Locate the cell with the specified text and output its (x, y) center coordinate. 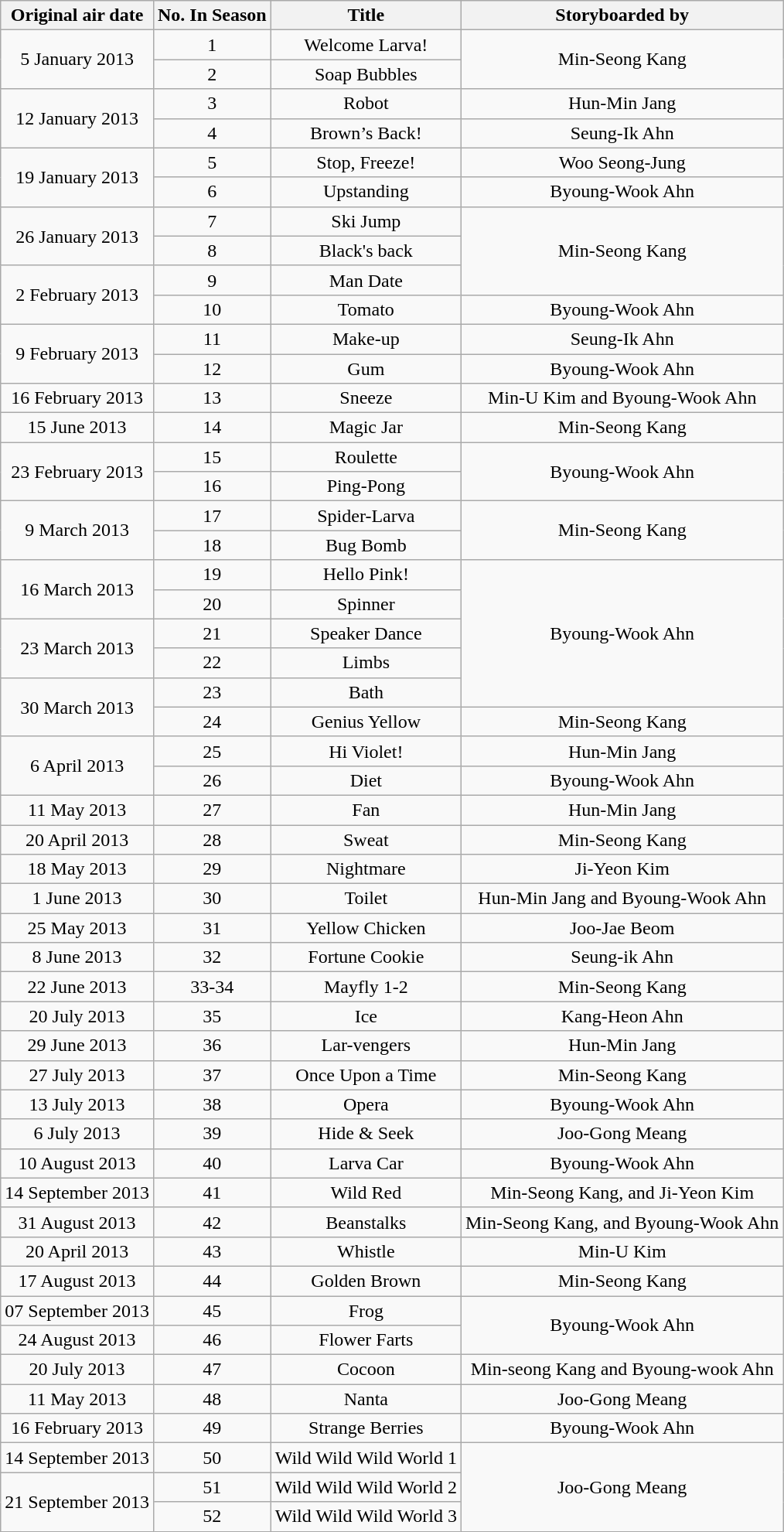
Speaker Dance (366, 633)
3 (212, 104)
22 (212, 663)
30 March 2013 (77, 707)
Strange Berries (366, 1428)
Soap Bubbles (366, 74)
1 (212, 45)
Kang-Heon Ahn (622, 1016)
Hi Violet! (366, 751)
21 September 2013 (77, 1502)
9 February 2013 (77, 353)
Brown’s Back! (366, 133)
26 January 2013 (77, 236)
Spider-Larva (366, 516)
21 (212, 633)
39 (212, 1134)
32 (212, 957)
23 February 2013 (77, 472)
46 (212, 1340)
Woo Seong-Jung (622, 162)
Gum (366, 369)
12 January 2013 (77, 118)
Whistle (366, 1251)
10 (212, 309)
10 August 2013 (77, 1163)
7 (212, 221)
Ice (366, 1016)
38 (212, 1104)
33-34 (212, 987)
Lar-vengers (366, 1046)
Fortune Cookie (366, 957)
4 (212, 133)
45 (212, 1311)
No. In Season (212, 15)
12 (212, 369)
Hello Pink! (366, 575)
Storyboarded by (622, 15)
13 July 2013 (77, 1104)
Frog (366, 1311)
25 May 2013 (77, 928)
Nanta (366, 1399)
Limbs (366, 663)
51 (212, 1487)
Welcome Larva! (366, 45)
19 January 2013 (77, 177)
Wild Wild Wild World 1 (366, 1458)
Hun-Min Jang and Byoung-Wook Ahn (622, 899)
Man Date (366, 280)
Magic Jar (366, 428)
Flower Farts (366, 1340)
9 (212, 280)
Wild Wild Wild World 3 (366, 1517)
Min-U Kim (622, 1251)
26 (212, 780)
47 (212, 1370)
Min-seong Kang and Byoung-wook Ahn (622, 1370)
Once Upon a Time (366, 1075)
5 (212, 162)
Nightmare (366, 869)
Min-U Kim and Byoung-Wook Ahn (622, 398)
Fan (366, 810)
Golden Brown (366, 1281)
Bath (366, 692)
Seung-ik Ahn (622, 957)
Genius Yellow (366, 722)
Spinner (366, 604)
9 March 2013 (77, 531)
Roulette (366, 457)
15 June 2013 (77, 428)
Mayfly 1-2 (366, 987)
23 March 2013 (77, 648)
Ji-Yeon Kim (622, 869)
Beanstalks (366, 1222)
6 (212, 192)
Joo-Jae Beom (622, 928)
Original air date (77, 15)
Stop, Freeze! (366, 162)
36 (212, 1046)
49 (212, 1428)
Ski Jump (366, 221)
22 June 2013 (77, 987)
27 (212, 810)
24 (212, 722)
30 (212, 899)
41 (212, 1193)
Wild Wild Wild World 2 (366, 1487)
8 (212, 251)
25 (212, 751)
2 February 2013 (77, 295)
16 March 2013 (77, 589)
15 (212, 457)
Sweat (366, 839)
Wild Red (366, 1193)
24 August 2013 (77, 1340)
27 July 2013 (77, 1075)
Bug Bomb (366, 545)
07 September 2013 (77, 1311)
Min-Seong Kang, and Ji-Yeon Kim (622, 1193)
2 (212, 74)
1 June 2013 (77, 899)
Min-Seong Kang, and Byoung-Wook Ahn (622, 1222)
40 (212, 1163)
42 (212, 1222)
17 August 2013 (77, 1281)
20 (212, 604)
23 (212, 692)
11 (212, 339)
Black's back (366, 251)
Tomato (366, 309)
Diet (366, 780)
Yellow Chicken (366, 928)
52 (212, 1517)
Hide & Seek (366, 1134)
Opera (366, 1104)
29 (212, 869)
43 (212, 1251)
Title (366, 15)
Larva Car (366, 1163)
Make-up (366, 339)
48 (212, 1399)
Cocoon (366, 1370)
31 August 2013 (77, 1222)
6 April 2013 (77, 766)
19 (212, 575)
Robot (366, 104)
29 June 2013 (77, 1046)
5 January 2013 (77, 60)
44 (212, 1281)
17 (212, 516)
Ping-Pong (366, 486)
Sneeze (366, 398)
Upstanding (366, 192)
35 (212, 1016)
16 (212, 486)
37 (212, 1075)
14 (212, 428)
8 June 2013 (77, 957)
28 (212, 839)
18 May 2013 (77, 869)
13 (212, 398)
Toilet (366, 899)
6 July 2013 (77, 1134)
31 (212, 928)
18 (212, 545)
50 (212, 1458)
